For the text-containing cell, return its midpoint in [x, y] coordinate format. 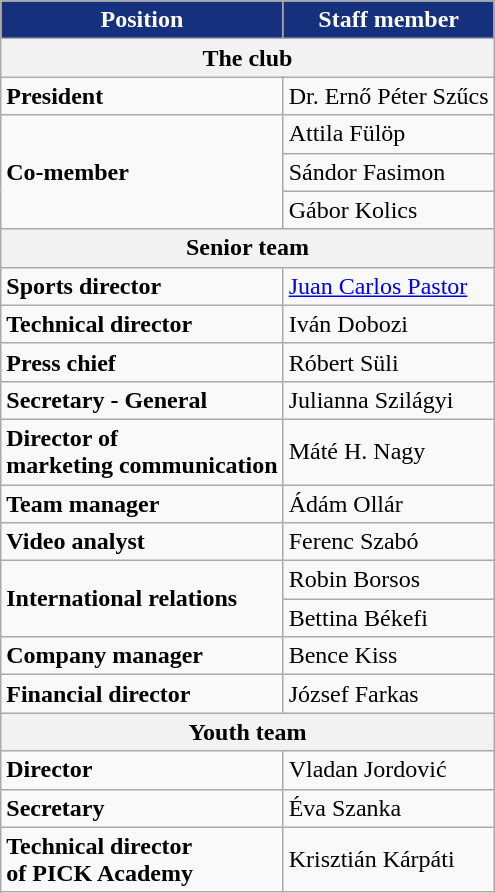
Sports director [142, 286]
Technical director [142, 324]
Sándor Fasimon [388, 172]
József Farkas [388, 694]
President [142, 96]
Máté H. Nagy [388, 452]
Juan Carlos Pastor [388, 286]
Secretary - General [142, 400]
Secretary [142, 808]
Technical directorof PICK Academy [142, 860]
Julianna Szilágyi [388, 400]
Director ofmarketing communication [142, 452]
Attila Fülöp [388, 134]
Vladan Jordović [388, 770]
Dr. Ernő Péter Szűcs [388, 96]
Team manager [142, 503]
Press chief [142, 362]
Co-member [142, 172]
Financial director [142, 694]
Video analyst [142, 542]
Director [142, 770]
Éva Szanka [388, 808]
Bence Kiss [388, 656]
International relations [142, 599]
Iván Dobozi [388, 324]
Ferenc Szabó [388, 542]
Position [142, 20]
Krisztián Kárpáti [388, 860]
The club [248, 58]
Ádám Ollár [388, 503]
Youth team [248, 732]
Company manager [142, 656]
Bettina Békefi [388, 618]
Róbert Süli [388, 362]
Gábor Kolics [388, 210]
Staff member [388, 20]
Robin Borsos [388, 580]
Senior team [248, 248]
